Scan for the cell matching the given text and deliver its (X, Y) coordinate at center. 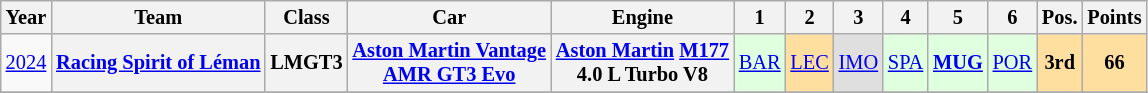
Racing Spirit of Léman (158, 63)
66 (1114, 63)
3 (858, 17)
Car (450, 17)
4 (906, 17)
SPA (906, 63)
Engine (642, 17)
3rd (1060, 63)
Class (306, 17)
Aston Martin M1774.0 L Turbo V8 (642, 63)
LMGT3 (306, 63)
Team (158, 17)
Points (1114, 17)
Pos. (1060, 17)
MUG (958, 63)
IMO (858, 63)
6 (1012, 17)
Aston Martin VantageAMR GT3 Evo (450, 63)
5 (958, 17)
2024 (26, 63)
BAR (760, 63)
2 (809, 17)
1 (760, 17)
LEC (809, 63)
Year (26, 17)
POR (1012, 63)
